For the text-containing cell, return its midpoint in [x, y] coordinate format. 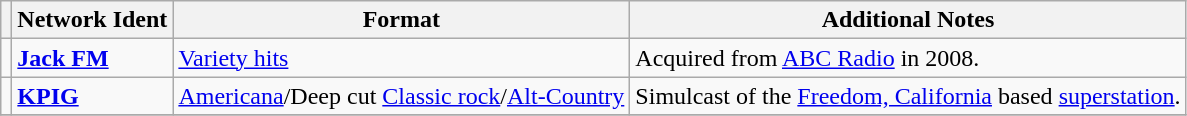
Network Ident [92, 20]
KPIG [92, 96]
Additional Notes [908, 20]
Format [402, 20]
Americana/Deep cut Classic rock/Alt-Country [402, 96]
Acquired from ABC Radio in 2008. [908, 58]
Simulcast of the Freedom, California based superstation. [908, 96]
Jack FM [92, 58]
Variety hits [402, 58]
